Find where the given text appears and provide that cell's center as (x, y) coordinate. 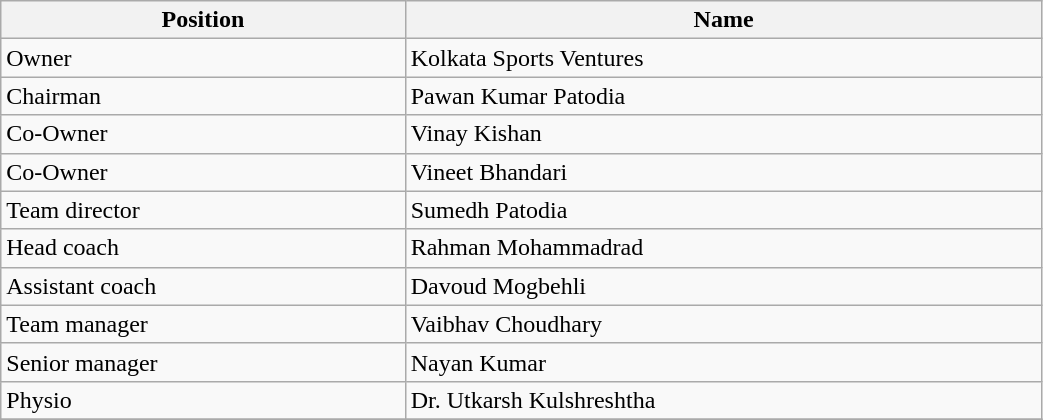
Chairman (203, 96)
Rahman Mohammadrad (724, 248)
Vaibhav Choudhary (724, 324)
Kolkata Sports Ventures (724, 58)
Davoud Mogbehli (724, 286)
Nayan Kumar (724, 362)
Position (203, 20)
Head coach (203, 248)
Name (724, 20)
Team director (203, 210)
Physio (203, 400)
Vinay Kishan (724, 134)
Senior manager (203, 362)
Pawan Kumar Patodia (724, 96)
Owner (203, 58)
Sumedh Patodia (724, 210)
Dr. Utkarsh Kulshreshtha (724, 400)
Team manager (203, 324)
Vineet Bhandari (724, 172)
Assistant coach (203, 286)
